For the text-containing cell, return its midpoint in (X, Y) coordinate format. 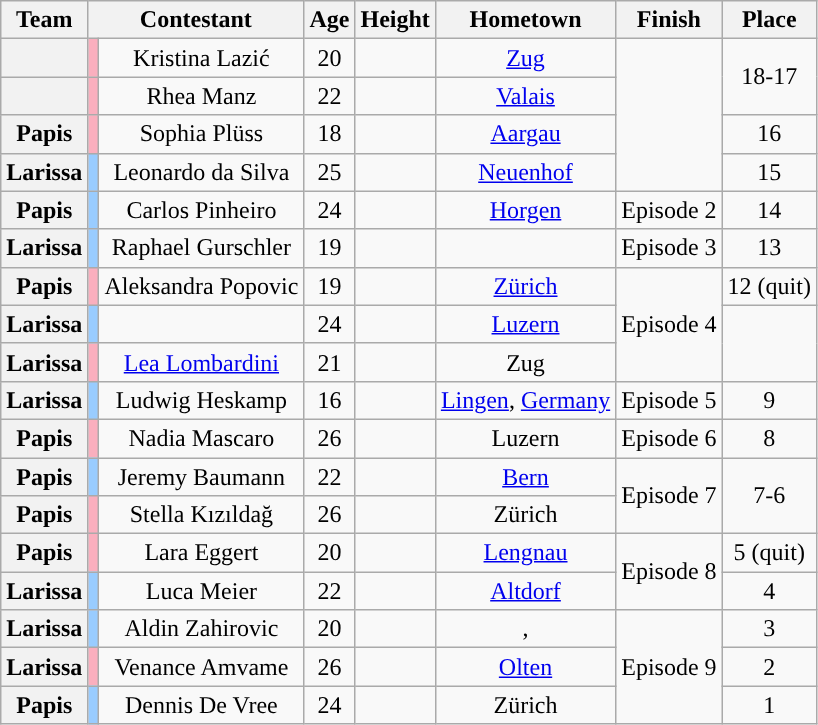
Lengnau (525, 553)
Episode 8 (669, 572)
Team (44, 20)
Hometown (525, 20)
Aldin Zahirovic (202, 629)
Bern (525, 477)
15 (769, 172)
25 (330, 172)
4 (769, 591)
Episode 2 (669, 210)
2 (769, 667)
Altdorf (525, 591)
Place (769, 20)
12 (quit) (769, 286)
Height (395, 20)
5 (quit) (769, 553)
Nadia Mascaro (202, 438)
Age (330, 20)
Contestant (196, 20)
Lingen, Germany (525, 400)
1 (769, 705)
Episode 7 (669, 496)
Valais (525, 96)
Kristina Lazić (202, 58)
14 (769, 210)
Stella Kızıldağ (202, 515)
21 (330, 362)
Episode 9 (669, 667)
7-6 (769, 496)
Episode 5 (669, 400)
18 (330, 134)
Rhea Manz (202, 96)
Raphael Gurschler (202, 248)
, (525, 629)
3 (769, 629)
18-17 (769, 77)
Aargau (525, 134)
Aleksandra Popovic (202, 286)
Luca Meier (202, 591)
Neuenhof (525, 172)
Lea Lombardini (202, 362)
Episode 6 (669, 438)
Olten (525, 667)
8 (769, 438)
Venance Amvame (202, 667)
Jeremy Baumann (202, 477)
Horgen (525, 210)
Leonardo da Silva (202, 172)
Carlos Pinheiro (202, 210)
Episode 3 (669, 248)
Finish (669, 20)
Episode 4 (669, 324)
13 (769, 248)
Sophia Plüss (202, 134)
Ludwig Heskamp (202, 400)
9 (769, 400)
Lara Eggert (202, 553)
Dennis De Vree (202, 705)
